Pinpoint the cell where the given text exists, returning its (x, y) midpoint coordinate. 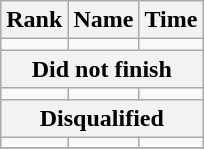
Rank (34, 20)
Did not finish (102, 69)
Name (104, 20)
Disqualified (102, 118)
Time (171, 20)
